For the text-containing cell, return its midpoint in (x, y) coordinate format. 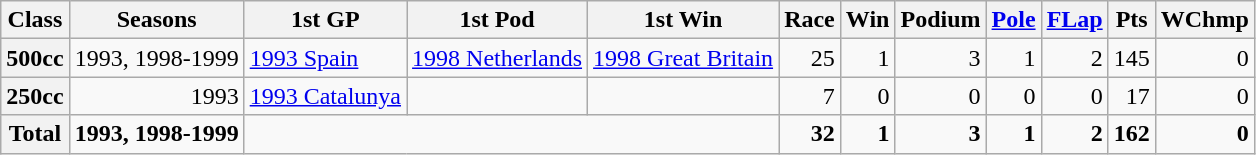
250cc (35, 96)
Pts (1132, 20)
1998 Great Britain (684, 58)
FLap (1074, 20)
WChmp (1204, 20)
1993 Spain (325, 58)
1993 Catalunya (325, 96)
1st Win (684, 20)
145 (1132, 58)
1993 (156, 96)
Class (35, 20)
500cc (35, 58)
Race (810, 20)
Podium (940, 20)
162 (1132, 134)
1st GP (325, 20)
Total (35, 134)
Win (868, 20)
32 (810, 134)
25 (810, 58)
1st Pod (498, 20)
Pole (1014, 20)
17 (1132, 96)
7 (810, 96)
Seasons (156, 20)
1998 Netherlands (498, 58)
